Return the (X, Y) coordinate for the center point of the cell that contains the specified text.  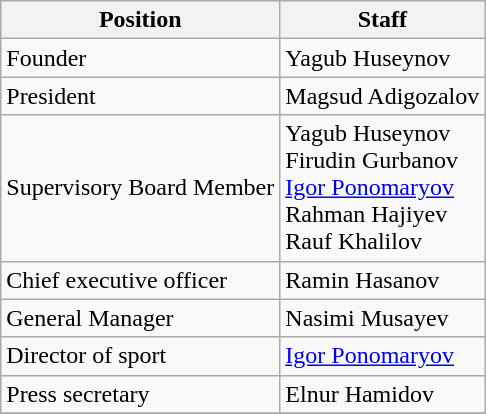
Chief executive officer (140, 280)
Igor Ponomaryov (382, 356)
Nasimi Musayev (382, 318)
President (140, 96)
Magsud Adigozalov (382, 96)
Yagub Huseynov Firudin Gurbanov Igor Ponomaryov Rahman Hajiyev Rauf Khalilov (382, 188)
Supervisory Board Member (140, 188)
Ramin Hasanov (382, 280)
General Manager (140, 318)
Staff (382, 20)
Press secretary (140, 394)
Yagub Huseynov (382, 58)
Director of sport (140, 356)
Elnur Hamidov (382, 394)
Position (140, 20)
Founder (140, 58)
